Determine the [x, y] coordinate at the center of the cell enclosing the given text.  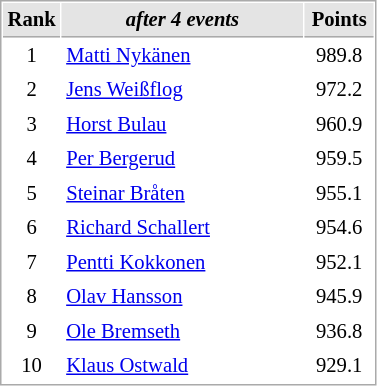
9 [32, 332]
936.8 [340, 332]
7 [32, 262]
2 [32, 90]
Horst Bulau [183, 124]
8 [32, 296]
Rank [32, 20]
955.1 [340, 194]
Olav Hansson [183, 296]
Jens Weißflog [183, 90]
5 [32, 194]
959.5 [340, 158]
989.8 [340, 56]
3 [32, 124]
Ole Bremseth [183, 332]
945.9 [340, 296]
972.2 [340, 90]
after 4 events [183, 20]
929.1 [340, 366]
952.1 [340, 262]
10 [32, 366]
954.6 [340, 228]
Richard Schallert [183, 228]
960.9 [340, 124]
Pentti Kokkonen [183, 262]
1 [32, 56]
Points [340, 20]
Matti Nykänen [183, 56]
4 [32, 158]
Klaus Ostwald [183, 366]
6 [32, 228]
Steinar Bråten [183, 194]
Per Bergerud [183, 158]
